Capture the cell that displays the provided text and extract its [x, y] central coordinate. 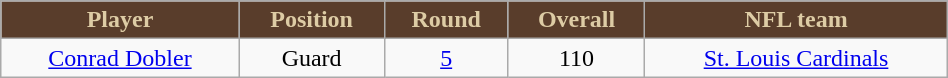
Player [120, 20]
Position [312, 20]
110 [576, 58]
NFL team [796, 20]
St. Louis Cardinals [796, 58]
Guard [312, 58]
Overall [576, 20]
5 [446, 58]
Conrad Dobler [120, 58]
Round [446, 20]
